Capture the cell that displays the provided text and extract its (x, y) central coordinate. 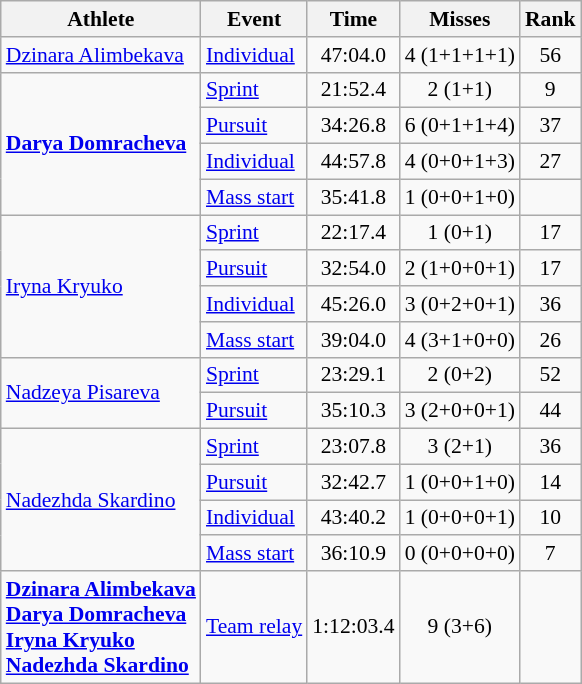
Athlete (101, 19)
2 (1+0+0+1) (460, 269)
36:10.9 (353, 554)
3 (2+1) (460, 447)
6 (0+1+1+4) (460, 126)
45:26.0 (353, 304)
7 (550, 554)
47:04.0 (353, 55)
27 (550, 162)
4 (0+0+1+3) (460, 162)
43:40.2 (353, 518)
23:29.1 (353, 375)
Nadezhda Skardino (101, 500)
Dzinara AlimbekavaDarya DomrachevaIryna KryukoNadezhda Skardino (101, 627)
32:54.0 (353, 269)
26 (550, 340)
Rank (550, 19)
22:17.4 (353, 233)
Darya Domracheva (101, 143)
35:10.3 (353, 411)
1:12:03.4 (353, 627)
21:52.4 (353, 90)
34:26.8 (353, 126)
37 (550, 126)
52 (550, 375)
Team relay (254, 627)
3 (0+2+0+1) (460, 304)
44 (550, 411)
0 (0+0+0+0) (460, 554)
Dzinara Alimbekava (101, 55)
Misses (460, 19)
32:42.7 (353, 482)
2 (0+2) (460, 375)
1 (0+1) (460, 233)
44:57.8 (353, 162)
14 (550, 482)
2 (1+1) (460, 90)
9 (550, 90)
4 (1+1+1+1) (460, 55)
3 (2+0+0+1) (460, 411)
23:07.8 (353, 447)
Iryna Kryuko (101, 286)
10 (550, 518)
4 (3+1+0+0) (460, 340)
9 (3+6) (460, 627)
39:04.0 (353, 340)
56 (550, 55)
1 (0+0+0+1) (460, 518)
35:41.8 (353, 197)
Time (353, 19)
Event (254, 19)
Nadzeya Pisareva (101, 392)
